Find where the given text appears and provide that cell's center as (X, Y) coordinate. 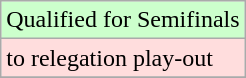
Qualified for Semifinals (123, 20)
to relegation play-out (123, 58)
